Capture the cell that displays the provided text and extract its (x, y) central coordinate. 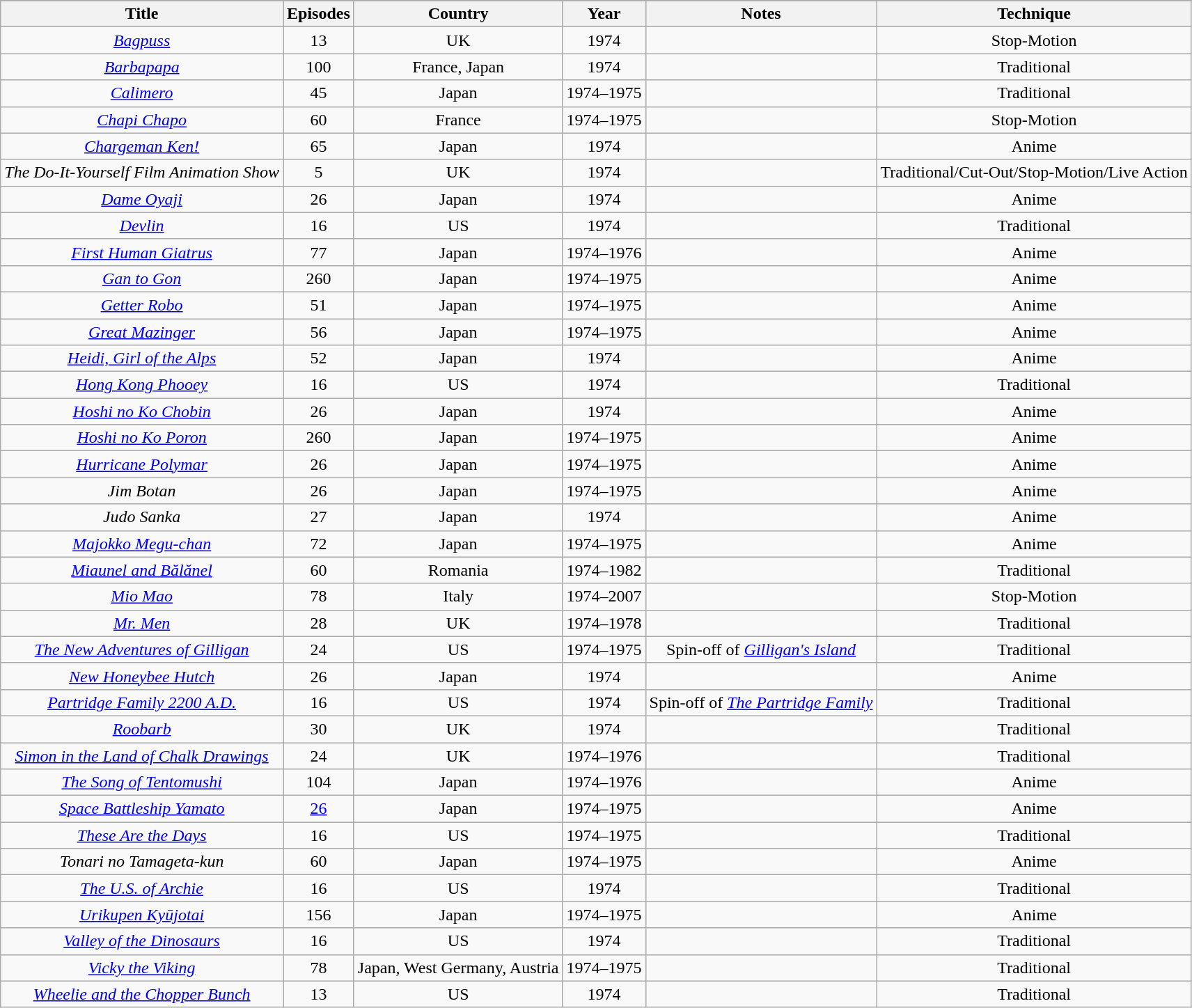
Simon in the Land of Chalk Drawings (142, 755)
Bagpuss (142, 40)
27 (318, 517)
Episodes (318, 14)
Barbapapa (142, 67)
30 (318, 729)
Wheelie and the Chopper Bunch (142, 994)
Mr. Men (142, 623)
France (458, 120)
156 (318, 915)
65 (318, 146)
Chapi Chapo (142, 120)
Hong Kong Phooey (142, 385)
Dame Oyaji (142, 199)
104 (318, 782)
Miaunel and Bălănel (142, 570)
Space Battleship Yamato (142, 809)
1974–1982 (604, 570)
Hoshi no Ko Poron (142, 438)
51 (318, 305)
Traditional/Cut-Out/Stop-Motion/Live Action (1034, 173)
Judo Sanka (142, 517)
Tonari no Tamageta-kun (142, 862)
The Song of Tentomushi (142, 782)
Spin-off of The Partridge Family (761, 702)
Mio Mao (142, 597)
Technique (1034, 14)
Jim Botan (142, 491)
5 (318, 173)
Valley of the Dinosaurs (142, 941)
Calimero (142, 93)
Hurricane Polymar (142, 464)
Getter Robo (142, 305)
The Do-It-Yourself Film Animation Show (142, 173)
Spin-off of Gilligan's Island (761, 649)
1974–1978 (604, 623)
77 (318, 252)
Country (458, 14)
Romania (458, 570)
Devlin (142, 226)
52 (318, 359)
These Are the Days (142, 835)
Partridge Family 2200 A.D. (142, 702)
100 (318, 67)
45 (318, 93)
Roobarb (142, 729)
Year (604, 14)
Hoshi no Ko Chobin (142, 411)
28 (318, 623)
72 (318, 544)
The U.S. of Archie (142, 888)
Majokko Megu-chan (142, 544)
Urikupen Kyūjotai (142, 915)
Great Mazinger (142, 332)
France, Japan (458, 67)
1974–2007 (604, 597)
The New Adventures of Gilligan (142, 649)
First Human Giatrus (142, 252)
Japan, West Germany, Austria (458, 968)
Chargeman Ken! (142, 146)
New Honeybee Hutch (142, 676)
Heidi, Girl of the Alps (142, 359)
Vicky the Viking (142, 968)
56 (318, 332)
Title (142, 14)
Italy (458, 597)
Notes (761, 14)
Gan to Gon (142, 278)
